Find where the given text appears and provide that cell's center as [x, y] coordinate. 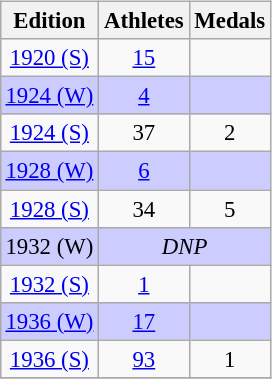
1932 (S) [50, 284]
15 [144, 58]
4 [144, 96]
2 [230, 133]
1920 (S) [50, 58]
5 [230, 209]
Athletes [144, 21]
1928 (W) [50, 171]
1928 (S) [50, 209]
1932 (W) [50, 246]
1936 (S) [50, 359]
1924 (S) [50, 133]
93 [144, 359]
6 [144, 171]
1936 (W) [50, 321]
Edition [50, 21]
DNP [185, 246]
34 [144, 209]
37 [144, 133]
Medals [230, 21]
17 [144, 321]
1924 (W) [50, 96]
